Extract the (X, Y) coordinate from the center of the cell holding the provided text.  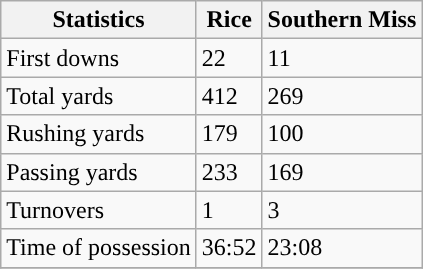
100 (342, 134)
412 (229, 96)
Time of possession (99, 248)
Turnovers (99, 210)
Rushing yards (99, 134)
Statistics (99, 20)
233 (229, 172)
Rice (229, 20)
Passing yards (99, 172)
First downs (99, 58)
36:52 (229, 248)
22 (229, 58)
Southern Miss (342, 20)
11 (342, 58)
3 (342, 210)
1 (229, 210)
23:08 (342, 248)
179 (229, 134)
Total yards (99, 96)
269 (342, 96)
169 (342, 172)
